For the text-containing cell, return its midpoint in [X, Y] coordinate format. 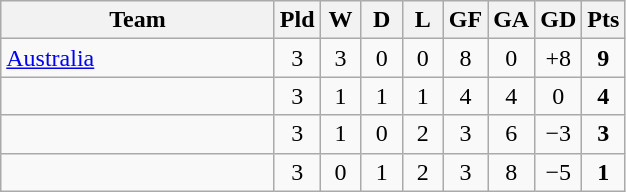
Team [138, 20]
Pld [297, 20]
9 [604, 58]
−3 [558, 134]
W [340, 20]
6 [512, 134]
GA [512, 20]
Pts [604, 20]
+8 [558, 58]
GF [465, 20]
Australia [138, 58]
−5 [558, 172]
D [382, 20]
GD [558, 20]
L [422, 20]
